Return (x, y) of the center of cell containing provided text 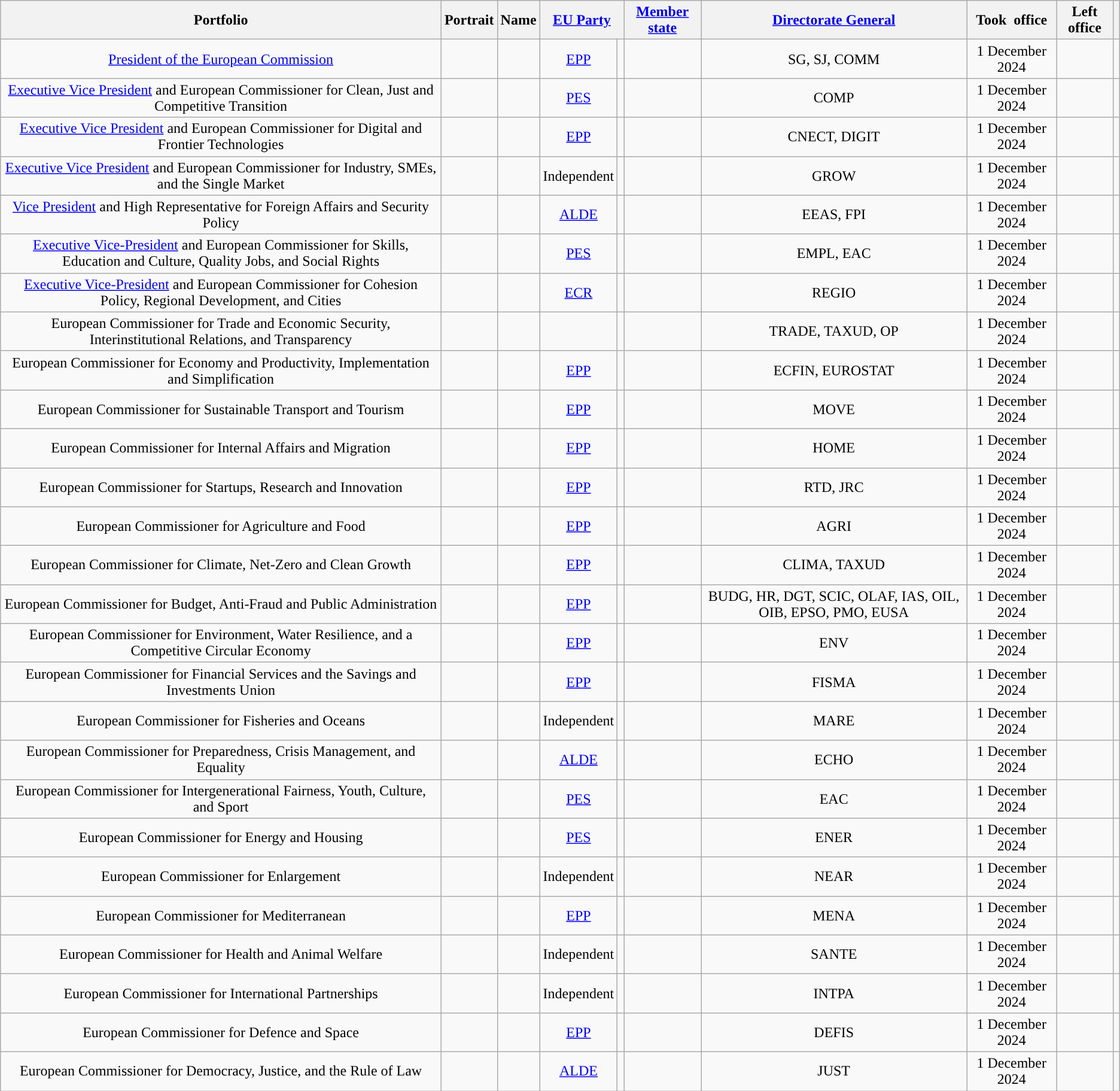
Executive Vice-President and European Commissioner for Skills, Education and Culture, Quality Jobs, and Social Rights (221, 254)
European Commissioner for International Partnerships (221, 993)
Portfolio (221, 20)
European Commissioner for Financial Services and the Savings and Investments Union (221, 682)
EMPL, EAC (834, 254)
TRADE, TAXUD, OP (834, 332)
MOVE (834, 409)
Took office (1012, 20)
Portrait (469, 20)
ECFIN, EUROSTAT (834, 370)
European Commissioner for Preparedness, Crisis Management, and Equality (221, 760)
European Commissioner for Climate, Net-Zero and Clean Growth (221, 565)
European Commissioner for Mediterranean (221, 916)
COMP (834, 98)
European Commissioner for Energy and Housing (221, 838)
Left office (1085, 20)
NEAR (834, 876)
ENV (834, 643)
European Commissioner for Budget, Anti-Fraud and Public Administration (221, 604)
Executive Vice President and European Commissioner for Digital and Frontier Technologies (221, 136)
FISMA (834, 682)
European Commissioner for Economy and Productivity, Implementation and Simplification (221, 370)
SG, SJ, COMM (834, 59)
ENER (834, 838)
MARE (834, 721)
AGRI (834, 527)
Member state (663, 20)
Executive Vice President and European Commissioner for Clean, Just and Competitive Transition (221, 98)
European Commissioner for Democracy, Justice, and the Rule of Law (221, 1071)
Executive Vice-President and European Commissioner for Cohesion Policy, Regional Development, and Cities (221, 292)
EEAS, FPI (834, 214)
European Commissioner for Intergenerational Fairness, Youth, Culture, and Sport (221, 798)
HOME (834, 448)
ECR (579, 292)
DEFIS (834, 1032)
JUST (834, 1071)
MENA (834, 916)
RTD, JRC (834, 487)
European Commissioner for Enlargement (221, 876)
SANTE (834, 954)
ECHO (834, 760)
European Commissioner for Startups, Research and Innovation (221, 487)
European Commissioner for Fisheries and Oceans (221, 721)
European Commissioner for Defence and Space (221, 1032)
EU Party (582, 20)
European Commissioner for Sustainable Transport and Tourism (221, 409)
BUDG, HR, DGT, SCIC, OLAF, IAS, OIL, OIB, EPSO, PMO, EUSA (834, 604)
EAC (834, 798)
European Commissioner for Agriculture and Food (221, 527)
GROW (834, 176)
European Commissioner for Environment, Water Resilience, and a Competitive Circular Economy (221, 643)
European Commissioner for Trade and Economic Security, Interinstitutional Relations, and Transparency (221, 332)
Vice President and High Representative for Foreign Affairs and Security Policy (221, 214)
European Commissioner for Health and Animal Welfare (221, 954)
European Commissioner for Internal Affairs and Migration (221, 448)
Name (518, 20)
CLIMA, TAXUD (834, 565)
Directorate General (834, 20)
Executive Vice President and European Commissioner for Industry, SMEs, and the Single Market (221, 176)
REGIO (834, 292)
CNECT, DIGIT (834, 136)
President of the European Commission (221, 59)
INTPA (834, 993)
